Pinpoint the cell where the given text exists, returning its (x, y) midpoint coordinate. 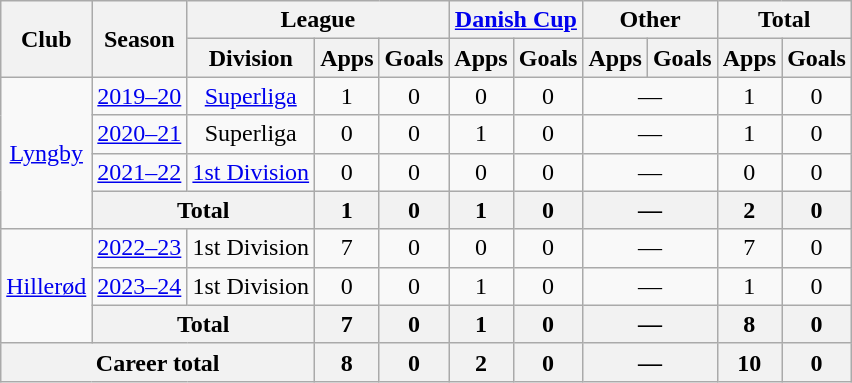
Lyngby (46, 153)
Club (46, 39)
10 (749, 362)
Hillerød (46, 286)
2021–22 (140, 172)
Other (650, 20)
Career total (158, 362)
2019–20 (140, 96)
League (318, 20)
Danish Cup (516, 20)
2023–24 (140, 286)
2020–21 (140, 134)
Season (140, 39)
2022–23 (140, 248)
Division (251, 58)
